Identify which cell holds the provided text, then report its [x, y] central coordinate. 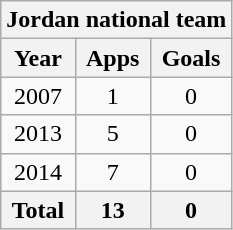
Total [38, 210]
13 [112, 210]
1 [112, 96]
Goals [191, 58]
2014 [38, 172]
5 [112, 134]
2007 [38, 96]
2013 [38, 134]
Apps [112, 58]
Jordan national team [116, 20]
Year [38, 58]
7 [112, 172]
